Locate the cell with the specified text and output its (X, Y) center coordinate. 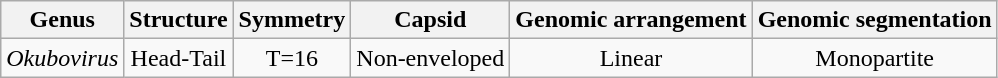
Non-enveloped (430, 58)
Symmetry (292, 20)
Head-Tail (178, 58)
Genus (62, 20)
T=16 (292, 58)
Monopartite (874, 58)
Okubovirus (62, 58)
Linear (631, 58)
Capsid (430, 20)
Genomic segmentation (874, 20)
Genomic arrangement (631, 20)
Structure (178, 20)
